Return the (x, y) coordinate for the center point of the cell that contains the specified text.  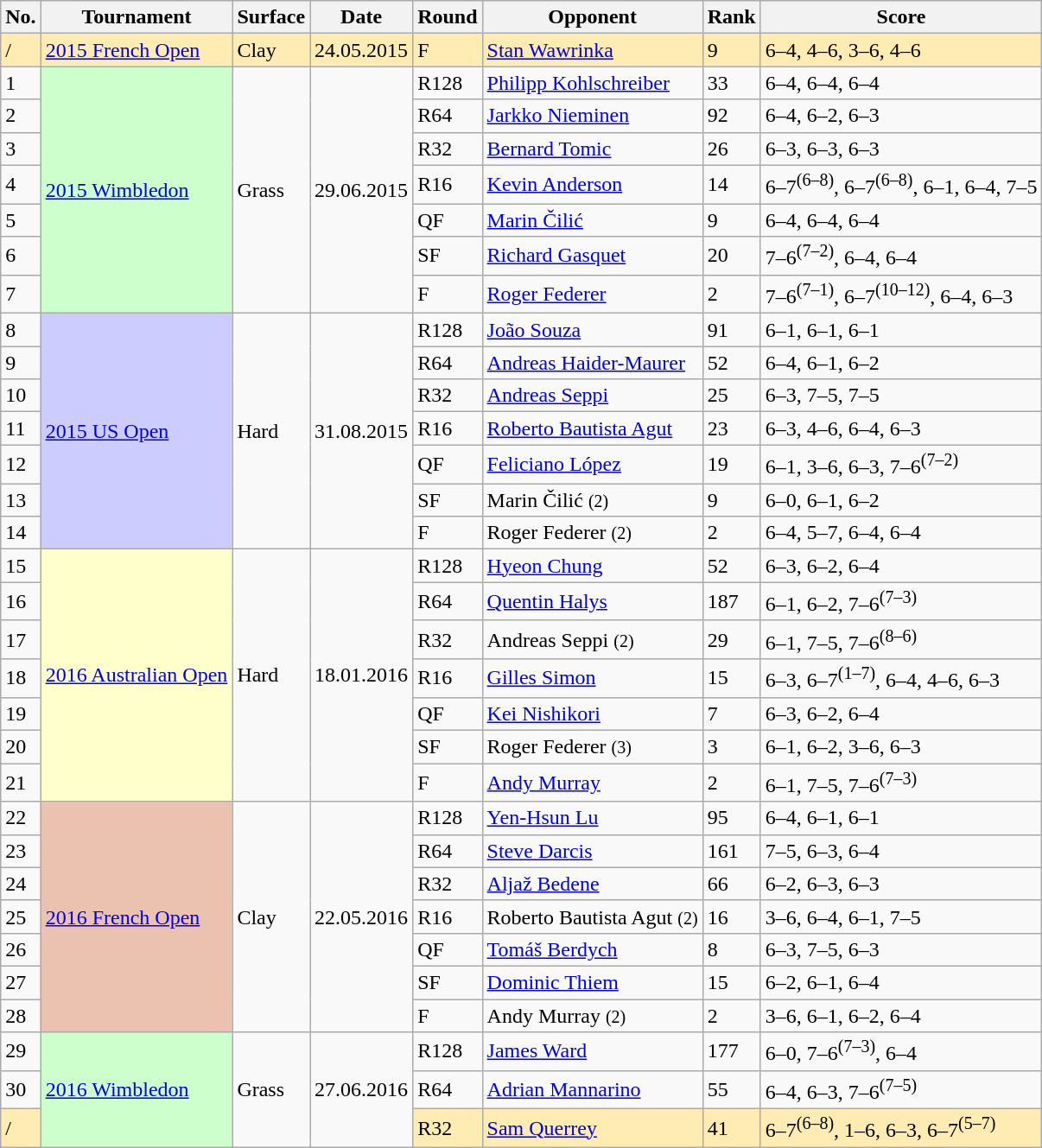
5 (21, 220)
6–2, 6–3, 6–3 (901, 884)
Stan Wawrinka (593, 50)
Steve Darcis (593, 851)
28 (21, 1015)
2016 Wimbledon (137, 1090)
6–3, 7–5, 7–5 (901, 396)
Andy Murray (2) (593, 1015)
21 (21, 783)
6–7(6–8), 1–6, 6–3, 6–7(5–7) (901, 1128)
James Ward (593, 1052)
Marin Čilić (593, 220)
13 (21, 500)
33 (731, 83)
6–7(6–8), 6–7(6–8), 6–1, 6–4, 7–5 (901, 185)
Tomáš Berdych (593, 949)
6–4, 6–1, 6–2 (901, 363)
6–3, 7–5, 6–3 (901, 949)
6–2, 6–1, 6–4 (901, 982)
161 (731, 851)
2016 Australian Open (137, 675)
7–6(7–1), 6–7(10–12), 6–4, 6–3 (901, 294)
7–5, 6–3, 6–4 (901, 851)
Tournament (137, 17)
6–3, 6–3, 6–3 (901, 149)
Opponent (593, 17)
55 (731, 1090)
6–3, 6–7(1–7), 6–4, 4–6, 6–3 (901, 679)
Jarkko Nieminen (593, 116)
10 (21, 396)
Marin Čilić (2) (593, 500)
João Souza (593, 330)
91 (731, 330)
Yen-Hsun Lu (593, 818)
Kevin Anderson (593, 185)
Kei Nishikori (593, 714)
3–6, 6–4, 6–1, 7–5 (901, 916)
30 (21, 1090)
6–1, 7–5, 7–6(7–3) (901, 783)
Round (448, 17)
Quentin Halys (593, 601)
6–1, 6–2, 7–6(7–3) (901, 601)
6–1, 6–1, 6–1 (901, 330)
Philipp Kohlschreiber (593, 83)
27 (21, 982)
3–6, 6–1, 6–2, 6–4 (901, 1015)
6–4, 6–3, 7–6(7–5) (901, 1090)
1 (21, 83)
18.01.2016 (361, 675)
Andreas Haider-Maurer (593, 363)
Andreas Seppi (593, 396)
Score (901, 17)
Hyeon Chung (593, 566)
Roberto Bautista Agut (2) (593, 916)
Rank (731, 17)
92 (731, 116)
24 (21, 884)
Richard Gasquet (593, 256)
Bernard Tomic (593, 149)
4 (21, 185)
2016 French Open (137, 916)
Aljaž Bedene (593, 884)
6–1, 3–6, 6–3, 7–6(7–2) (901, 465)
6–1, 7–5, 7–6(8–6) (901, 639)
177 (731, 1052)
6–0, 7–6(7–3), 6–4 (901, 1052)
12 (21, 465)
6–4, 6–1, 6–1 (901, 818)
6–1, 6–2, 3–6, 6–3 (901, 747)
22 (21, 818)
66 (731, 884)
6–4, 6–2, 6–3 (901, 116)
2015 Wimbledon (137, 190)
Andreas Seppi (2) (593, 639)
2015 US Open (137, 432)
41 (731, 1128)
31.08.2015 (361, 432)
95 (731, 818)
17 (21, 639)
187 (731, 601)
Feliciano López (593, 465)
Sam Querrey (593, 1128)
6–4, 5–7, 6–4, 6–4 (901, 533)
Roger Federer (593, 294)
2015 French Open (137, 50)
24.05.2015 (361, 50)
Roger Federer (3) (593, 747)
6 (21, 256)
22.05.2016 (361, 916)
No. (21, 17)
Roberto Bautista Agut (593, 428)
6–3, 4–6, 6–4, 6–3 (901, 428)
Date (361, 17)
11 (21, 428)
7–6(7–2), 6–4, 6–4 (901, 256)
29.06.2015 (361, 190)
6–0, 6–1, 6–2 (901, 500)
Andy Murray (593, 783)
Surface (271, 17)
6–4, 4–6, 3–6, 4–6 (901, 50)
Roger Federer (2) (593, 533)
Gilles Simon (593, 679)
18 (21, 679)
Dominic Thiem (593, 982)
Adrian Mannarino (593, 1090)
27.06.2016 (361, 1090)
